Capture the cell that displays the provided text and extract its (X, Y) central coordinate. 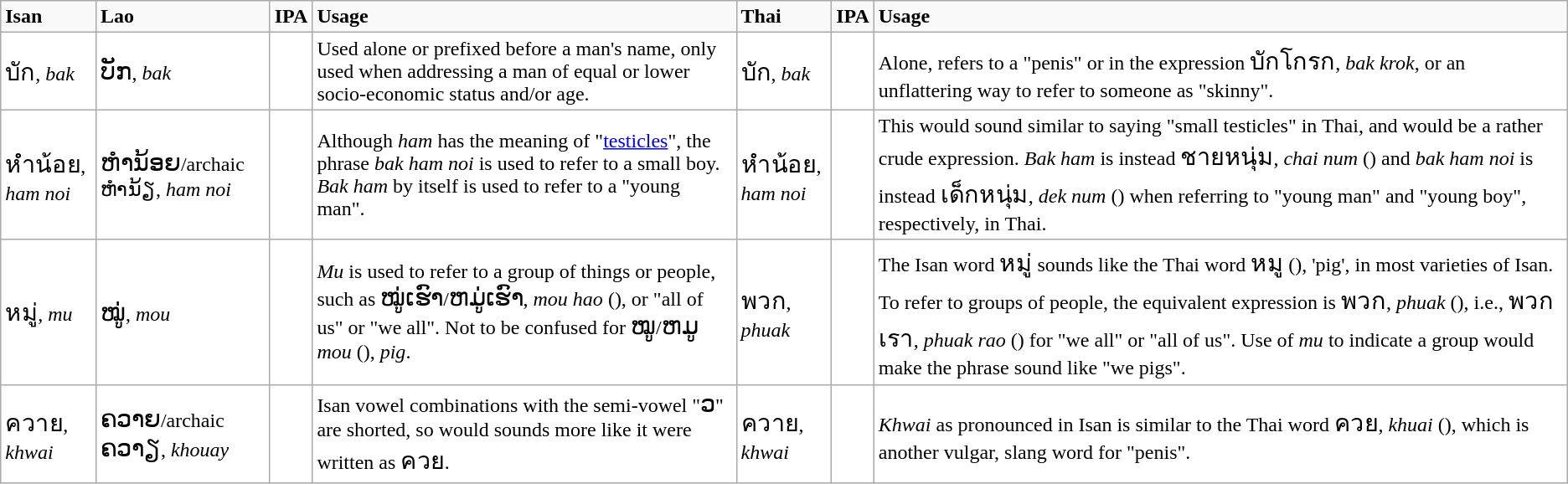
พวก, phuak (784, 312)
Used alone or prefixed before a man's name, only used when addressing a man of equal or lower socio-economic status and/or age. (524, 71)
Thai (784, 17)
Isan vowel combinations with the semi-vowel "ວ" are shorted, so would sounds more like it were written as ควย. (524, 434)
ຫຳນ້ອຍ/archaic ຫຳນ້ຽ, ham noi (183, 174)
Alone, refers to a "penis" or in the expression บักโกรก, bak krok, or an unflattering way to refer to someone as "skinny". (1220, 71)
Isan (49, 17)
ບັກ, bak (183, 71)
ຄວາຍ/archaic ຄວາຽ, khouay (183, 434)
ໝູ່, mou (183, 312)
Lao (183, 17)
หมู่, mu (49, 312)
Khwai as pronounced in Isan is similar to the Thai word ควย, khuai (), which is another vulgar, slang word for "penis". (1220, 434)
